Pinpoint the cell where the given text exists, returning its (x, y) midpoint coordinate. 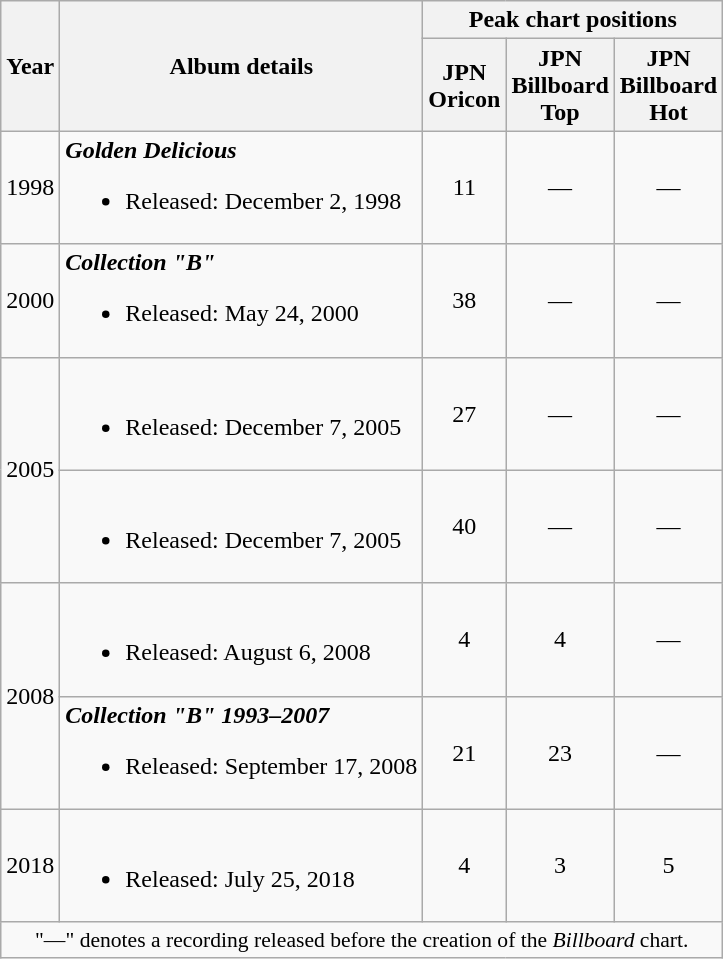
2018 (30, 866)
"—" denotes a recording released before the creation of the Billboard chart. (362, 940)
21 (464, 752)
Collection "B" 1993–2007Released: September 17, 2008 (242, 752)
Golden DeliciousReleased: December 2, 1998 (242, 188)
Collection "B"Released: May 24, 2000 (242, 300)
2005 (30, 470)
JPNOricon (464, 85)
40 (464, 526)
Album details (242, 66)
11 (464, 188)
2000 (30, 300)
Released: August 6, 2008 (242, 640)
5 (668, 866)
27 (464, 414)
38 (464, 300)
3 (560, 866)
23 (560, 752)
JPNBillboardTop (560, 85)
Released: July 25, 2018 (242, 866)
Year (30, 66)
2008 (30, 696)
1998 (30, 188)
Peak chart positions (573, 20)
JPNBillboardHot (668, 85)
